Capture the cell that displays the provided text and extract its [X, Y] central coordinate. 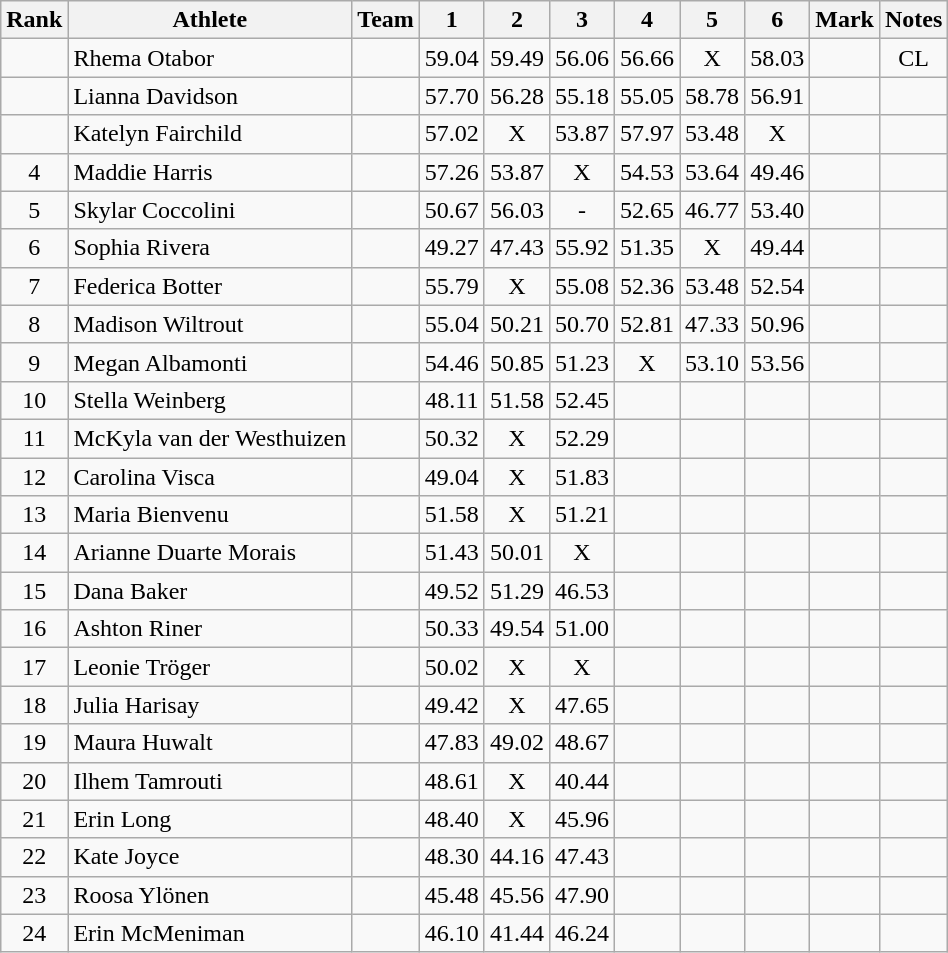
55.79 [452, 286]
Sophia Rivera [210, 248]
55.05 [648, 96]
45.48 [452, 895]
Rank [34, 20]
9 [34, 362]
52.81 [648, 324]
Julia Harisay [210, 705]
48.40 [452, 819]
55.92 [582, 248]
22 [34, 857]
Federica Botter [210, 286]
56.06 [582, 58]
46.77 [712, 210]
49.04 [452, 477]
41.44 [516, 933]
Madison Wiltrout [210, 324]
55.18 [582, 96]
50.21 [516, 324]
16 [34, 629]
57.26 [452, 172]
21 [34, 819]
Kate Joyce [210, 857]
12 [34, 477]
52.54 [778, 286]
57.70 [452, 96]
56.28 [516, 96]
Megan Albamonti [210, 362]
45.56 [516, 895]
19 [34, 743]
55.04 [452, 324]
59.04 [452, 58]
52.29 [582, 438]
Rhema Otabor [210, 58]
51.35 [648, 248]
24 [34, 933]
14 [34, 553]
50.02 [452, 667]
51.83 [582, 477]
McKyla van der Westhuizen [210, 438]
52.45 [582, 400]
50.67 [452, 210]
Katelyn Fairchild [210, 134]
51.23 [582, 362]
Erin McMeniman [210, 933]
54.46 [452, 362]
13 [34, 515]
49.54 [516, 629]
17 [34, 667]
53.56 [778, 362]
Athlete [210, 20]
53.64 [712, 172]
54.53 [648, 172]
49.44 [778, 248]
53.10 [712, 362]
3 [582, 20]
7 [34, 286]
11 [34, 438]
47.83 [452, 743]
Maria Bienvenu [210, 515]
47.65 [582, 705]
56.91 [778, 96]
Dana Baker [210, 591]
Ashton Riner [210, 629]
Lianna Davidson [210, 96]
Notes [913, 20]
47.90 [582, 895]
55.08 [582, 286]
48.30 [452, 857]
2 [516, 20]
Maura Huwalt [210, 743]
46.10 [452, 933]
48.61 [452, 781]
10 [34, 400]
50.32 [452, 438]
48.67 [582, 743]
CL [913, 58]
58.78 [712, 96]
49.52 [452, 591]
52.65 [648, 210]
51.00 [582, 629]
57.97 [648, 134]
49.27 [452, 248]
Mark [845, 20]
59.49 [516, 58]
50.01 [516, 553]
57.02 [452, 134]
51.21 [582, 515]
Team [386, 20]
Leonie Tröger [210, 667]
56.03 [516, 210]
49.42 [452, 705]
20 [34, 781]
23 [34, 895]
48.11 [452, 400]
49.02 [516, 743]
1 [452, 20]
Roosa Ylönen [210, 895]
53.40 [778, 210]
44.16 [516, 857]
15 [34, 591]
8 [34, 324]
50.33 [452, 629]
Arianne Duarte Morais [210, 553]
51.29 [516, 591]
46.53 [582, 591]
49.46 [778, 172]
51.43 [452, 553]
46.24 [582, 933]
50.70 [582, 324]
50.96 [778, 324]
Stella Weinberg [210, 400]
Maddie Harris [210, 172]
Erin Long [210, 819]
Carolina Visca [210, 477]
56.66 [648, 58]
40.44 [582, 781]
50.85 [516, 362]
47.33 [712, 324]
Skylar Coccolini [210, 210]
58.03 [778, 58]
52.36 [648, 286]
18 [34, 705]
Ilhem Tamrouti [210, 781]
- [582, 210]
45.96 [582, 819]
